Find where the given text appears and provide that cell's center as [X, Y] coordinate. 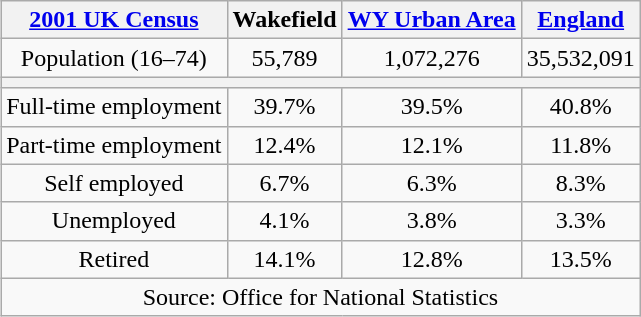
12.1% [432, 145]
Full-time employment [114, 107]
England [580, 20]
12.8% [432, 259]
Self employed [114, 183]
Part-time employment [114, 145]
55,789 [284, 58]
13.5% [580, 259]
12.4% [284, 145]
4.1% [284, 221]
2001 UK Census [114, 20]
3.8% [432, 221]
11.8% [580, 145]
6.3% [432, 183]
WY Urban Area [432, 20]
6.7% [284, 183]
8.3% [580, 183]
1,072,276 [432, 58]
40.8% [580, 107]
3.3% [580, 221]
Retired [114, 259]
14.1% [284, 259]
Wakefield [284, 20]
35,532,091 [580, 58]
39.5% [432, 107]
Population (16–74) [114, 58]
39.7% [284, 107]
Source: Office for National Statistics [321, 297]
Unemployed [114, 221]
